Return the [X, Y] coordinate for the center point of the cell that contains the specified text.  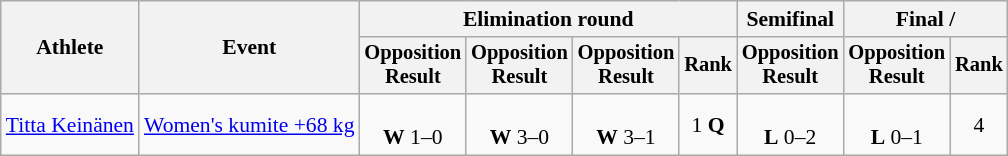
W 3–1 [626, 124]
W 3–0 [520, 124]
Athlete [70, 48]
Final / [925, 19]
L 0–2 [790, 124]
4 [979, 124]
L 0–1 [896, 124]
1 Q [708, 124]
Titta Keinänen [70, 124]
W 1–0 [414, 124]
Women's kumite +68 kg [250, 124]
Elimination round [548, 19]
Semifinal [790, 19]
Event [250, 48]
